Determine the (x, y) coordinate at the center of the cell enclosing the given text.  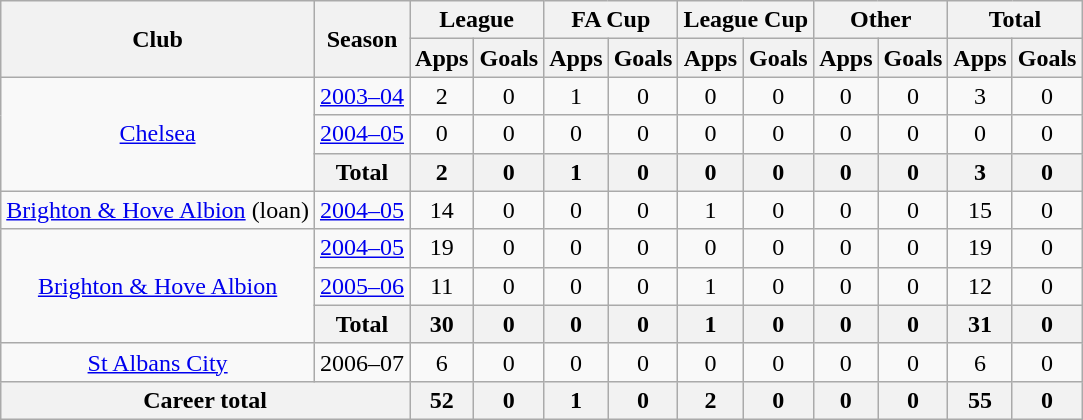
14 (442, 210)
30 (442, 324)
Club (158, 39)
Chelsea (158, 134)
2003–04 (362, 96)
12 (980, 286)
League Cup (746, 20)
11 (442, 286)
52 (442, 400)
55 (980, 400)
Brighton & Hove Albion (loan) (158, 210)
Other (881, 20)
31 (980, 324)
15 (980, 210)
Brighton & Hove Albion (158, 286)
St Albans City (158, 362)
2005–06 (362, 286)
FA Cup (611, 20)
League (477, 20)
2006–07 (362, 362)
Season (362, 39)
Career total (206, 400)
